Extract the [x, y] coordinate from the center of the cell holding the provided text.  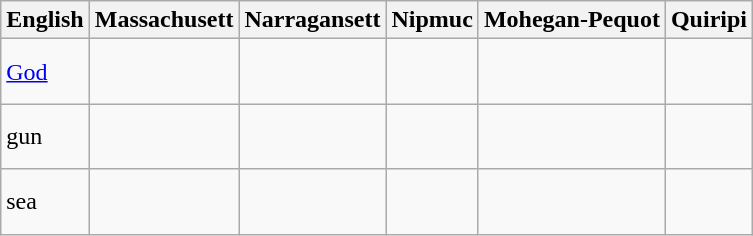
Massachusett [164, 20]
gun [45, 136]
English [45, 20]
Nipmuc [432, 20]
sea [45, 202]
Quiripi [708, 20]
Narragansett [312, 20]
God [45, 72]
Mohegan-Pequot [572, 20]
